Detect which cell encompasses the target text, then output its (X, Y) center coordinate. 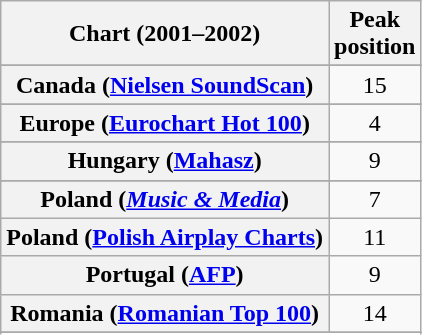
Poland (Polish Airplay Charts) (165, 237)
Hungary (Mahasz) (165, 161)
7 (375, 199)
Chart (2001–2002) (165, 34)
Romania (Romanian Top 100) (165, 313)
Canada (Nielsen SoundScan) (165, 85)
Portugal (AFP) (165, 275)
15 (375, 85)
14 (375, 313)
4 (375, 123)
11 (375, 237)
Peakposition (375, 34)
Europe (Eurochart Hot 100) (165, 123)
Poland (Music & Media) (165, 199)
